Search for the cell housing the specified text and yield its (x, y) center coordinate. 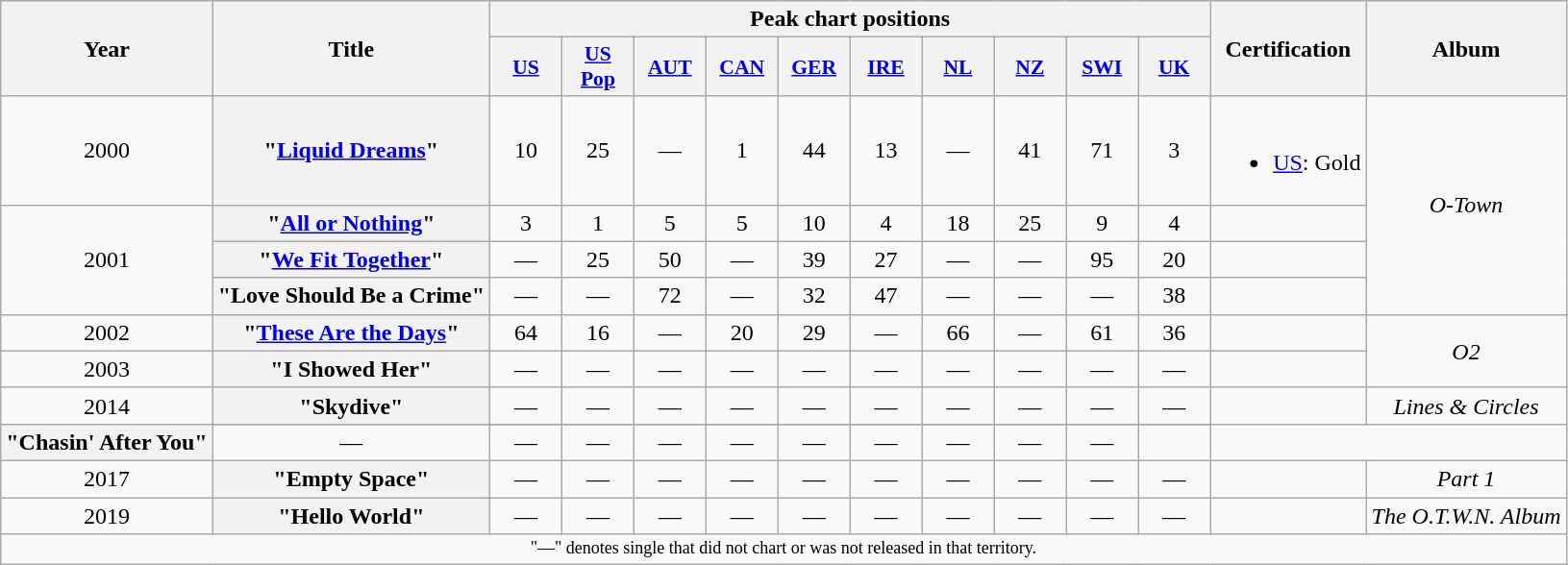
38 (1175, 296)
"Love Should Be a Crime" (351, 296)
2014 (107, 405)
2019 (107, 516)
72 (669, 296)
Album (1466, 48)
2000 (107, 150)
61 (1102, 332)
27 (886, 259)
2003 (107, 369)
50 (669, 259)
SWI (1102, 67)
US: Gold (1288, 150)
UK (1175, 67)
Year (107, 48)
"We Fit Together" (351, 259)
"Empty Space" (351, 479)
18 (958, 223)
32 (813, 296)
"Hello World" (351, 516)
"Chasin' After You" (107, 442)
NL (958, 67)
Lines & Circles (1466, 405)
USPop (598, 67)
Part 1 (1466, 479)
"—" denotes single that did not chart or was not released in that territory. (784, 550)
The O.T.W.N. Album (1466, 516)
9 (1102, 223)
IRE (886, 67)
47 (886, 296)
39 (813, 259)
95 (1102, 259)
16 (598, 332)
"These Are the Days" (351, 332)
"Skydive" (351, 405)
"All or Nothing" (351, 223)
AUT (669, 67)
2001 (107, 259)
64 (527, 332)
US (527, 67)
Peak chart positions (850, 19)
2002 (107, 332)
44 (813, 150)
Certification (1288, 48)
O-Town (1466, 206)
41 (1031, 150)
66 (958, 332)
GER (813, 67)
"Liquid Dreams" (351, 150)
29 (813, 332)
NZ (1031, 67)
Title (351, 48)
O2 (1466, 351)
13 (886, 150)
36 (1175, 332)
71 (1102, 150)
"I Showed Her" (351, 369)
CAN (742, 67)
2017 (107, 479)
